Identify which cell holds the provided text, then report its [X, Y] central coordinate. 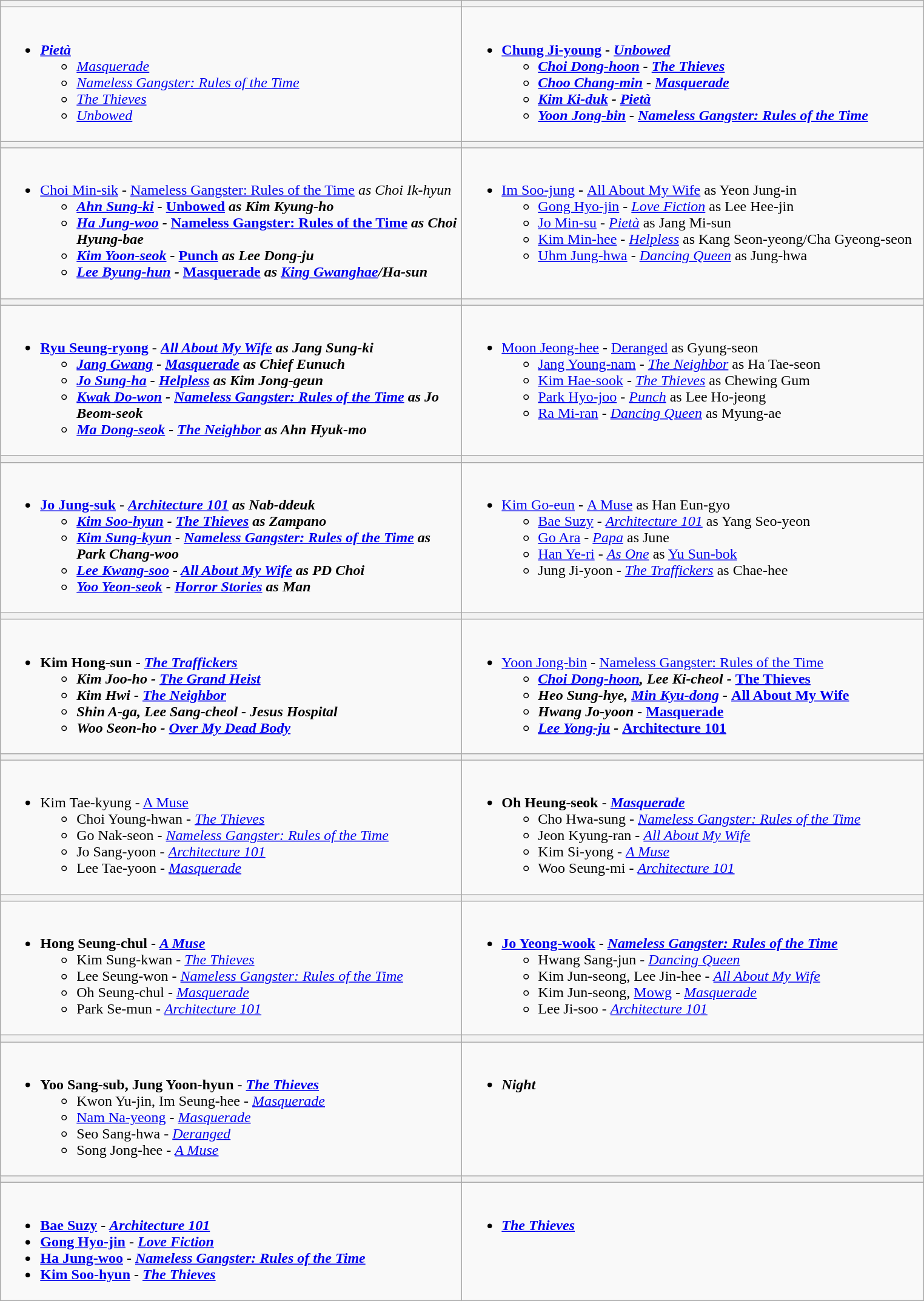
Chung Ji-young - UnbowedChoi Dong-hoon - The ThievesChoo Chang-min - MasqueradeKim Ki-duk - PietàYoon Jong-bin - Nameless Gangster: Rules of the Time [692, 74]
PietàMasqueradeNameless Gangster: Rules of the TimeThe ThievesUnbowed [232, 74]
The Thieves [692, 1242]
Bae Suzy - Architecture 101Gong Hyo-jin - Love FictionHa Jung-woo - Nameless Gangster: Rules of the TimeKim Soo-hyun - The Thieves [232, 1242]
Night [692, 1109]
